Capture the cell that displays the provided text and extract its (x, y) central coordinate. 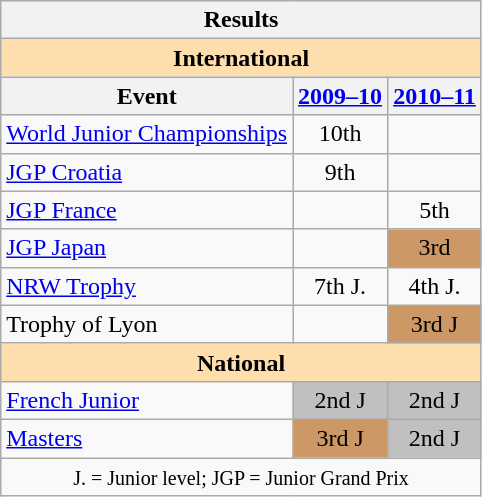
7th J. (340, 286)
Results (242, 20)
9th (340, 172)
JGP Croatia (147, 172)
JGP Japan (147, 248)
Event (147, 96)
J. = Junior level; JGP = Junior Grand Prix (242, 477)
4th J. (435, 286)
5th (435, 210)
Masters (147, 438)
National (242, 362)
2010–11 (435, 96)
Trophy of Lyon (147, 324)
3rd (435, 248)
International (242, 58)
World Junior Championships (147, 134)
French Junior (147, 400)
JGP France (147, 210)
2009–10 (340, 96)
10th (340, 134)
NRW Trophy (147, 286)
